Scan for the cell matching the given text and deliver its (X, Y) coordinate at center. 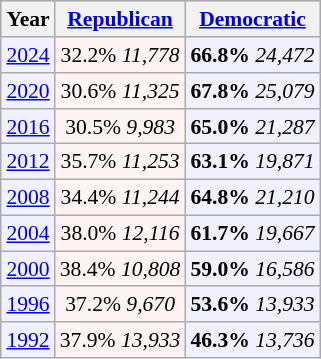
2012 (28, 162)
46.3% 13,736 (252, 340)
38.0% 12,116 (120, 233)
2024 (28, 55)
61.7% 19,667 (252, 233)
67.8% 25,079 (252, 91)
38.4% 10,808 (120, 269)
37.9% 13,933 (120, 340)
59.0% 16,586 (252, 269)
35.7% 11,253 (120, 162)
1996 (28, 304)
Republican (120, 19)
30.5% 9,983 (120, 126)
30.6% 11,325 (120, 91)
Year (28, 19)
2004 (28, 233)
2000 (28, 269)
64.8% 21,210 (252, 197)
1992 (28, 340)
53.6% 13,933 (252, 304)
65.0% 21,287 (252, 126)
2016 (28, 126)
63.1% 19,871 (252, 162)
Democratic (252, 19)
37.2% 9,670 (120, 304)
66.8% 24,472 (252, 55)
34.4% 11,244 (120, 197)
2020 (28, 91)
32.2% 11,778 (120, 55)
2008 (28, 197)
